Return [x, y] of the center of cell containing provided text 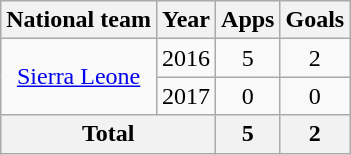
National team [79, 20]
Goals [315, 20]
Year [186, 20]
2017 [186, 96]
Sierra Leone [79, 77]
Apps [248, 20]
2016 [186, 58]
Total [108, 134]
